Search for the cell housing the specified text and yield its (x, y) center coordinate. 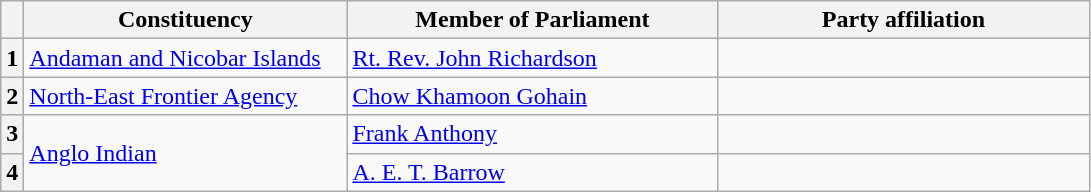
Anglo Indian (186, 153)
A. E. T. Barrow (532, 172)
Frank Anthony (532, 134)
Chow Khamoon Gohain (532, 96)
North-East Frontier Agency (186, 96)
2 (12, 96)
Rt. Rev. John Richardson (532, 58)
Constituency (186, 20)
Andaman and Nicobar Islands (186, 58)
Party affiliation (904, 20)
3 (12, 134)
4 (12, 172)
Member of Parliament (532, 20)
1 (12, 58)
